Provide the [X, Y] coordinate of the cell's center where the given text is located.  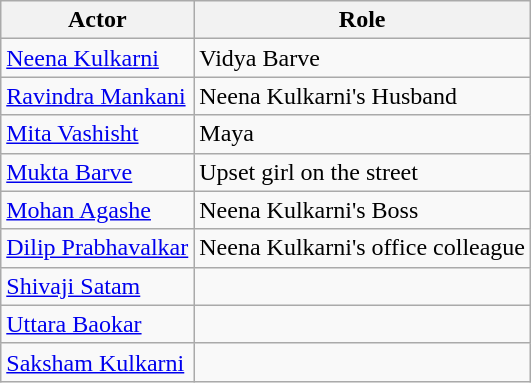
Mukta Barve [98, 172]
Saksham Kulkarni [98, 362]
Actor [98, 20]
Neena Kulkarni [98, 58]
Shivaji Satam [98, 286]
Mohan Agashe [98, 210]
Vidya Barve [362, 58]
Upset girl on the street [362, 172]
Neena Kulkarni's Husband [362, 96]
Maya [362, 134]
Uttara Baokar [98, 324]
Neena Kulkarni's office colleague [362, 248]
Dilip Prabhavalkar [98, 248]
Role [362, 20]
Ravindra Mankani [98, 96]
Mita Vashisht [98, 134]
Neena Kulkarni's Boss [362, 210]
